Scan for the cell matching the given text and deliver its (x, y) coordinate at center. 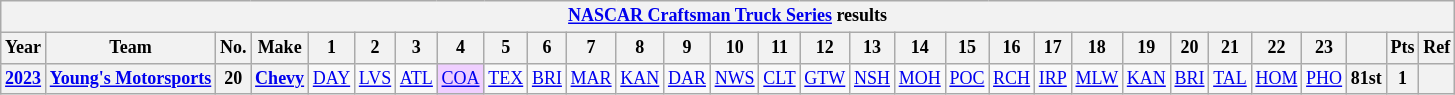
NSH (872, 78)
ATL (417, 78)
NASCAR Craftsman Truck Series results (728, 16)
MOH (920, 78)
MLW (1096, 78)
TAL (1230, 78)
6 (548, 48)
Ref (1437, 48)
9 (688, 48)
Team (130, 48)
Make (280, 48)
Young's Motorsports (130, 78)
COA (460, 78)
8 (640, 48)
GTW (825, 78)
22 (1276, 48)
IRP (1052, 78)
21 (1230, 48)
18 (1096, 48)
17 (1052, 48)
2023 (24, 78)
2 (374, 48)
HOM (1276, 78)
MAR (591, 78)
15 (967, 48)
DAY (331, 78)
10 (734, 48)
19 (1146, 48)
POC (967, 78)
81st (1366, 78)
TEX (506, 78)
11 (780, 48)
23 (1324, 48)
DAR (688, 78)
Year (24, 48)
5 (506, 48)
14 (920, 48)
LVS (374, 78)
12 (825, 48)
No. (234, 48)
NWS (734, 78)
3 (417, 48)
7 (591, 48)
RCH (1012, 78)
16 (1012, 48)
Chevy (280, 78)
CLT (780, 78)
PHO (1324, 78)
4 (460, 48)
Pts (1402, 48)
13 (872, 48)
